Search for the cell housing the specified text and yield its [x, y] center coordinate. 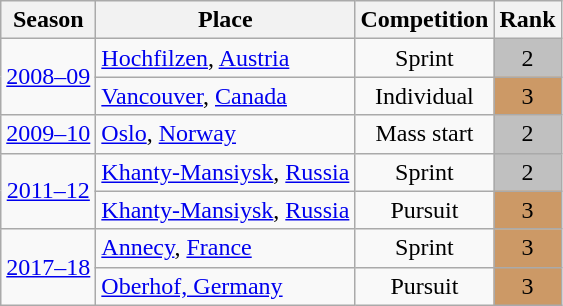
Individual [424, 96]
Season [48, 20]
Competition [424, 20]
2008–09 [48, 77]
Vancouver, Canada [226, 96]
2011–12 [48, 191]
Oberhof, Germany [226, 286]
Mass start [424, 134]
Rank [528, 20]
Annecy, France [226, 248]
2017–18 [48, 267]
Place [226, 20]
2009–10 [48, 134]
Hochfilzen, Austria [226, 58]
Oslo, Norway [226, 134]
